Find where the given text appears and provide that cell's center as (x, y) coordinate. 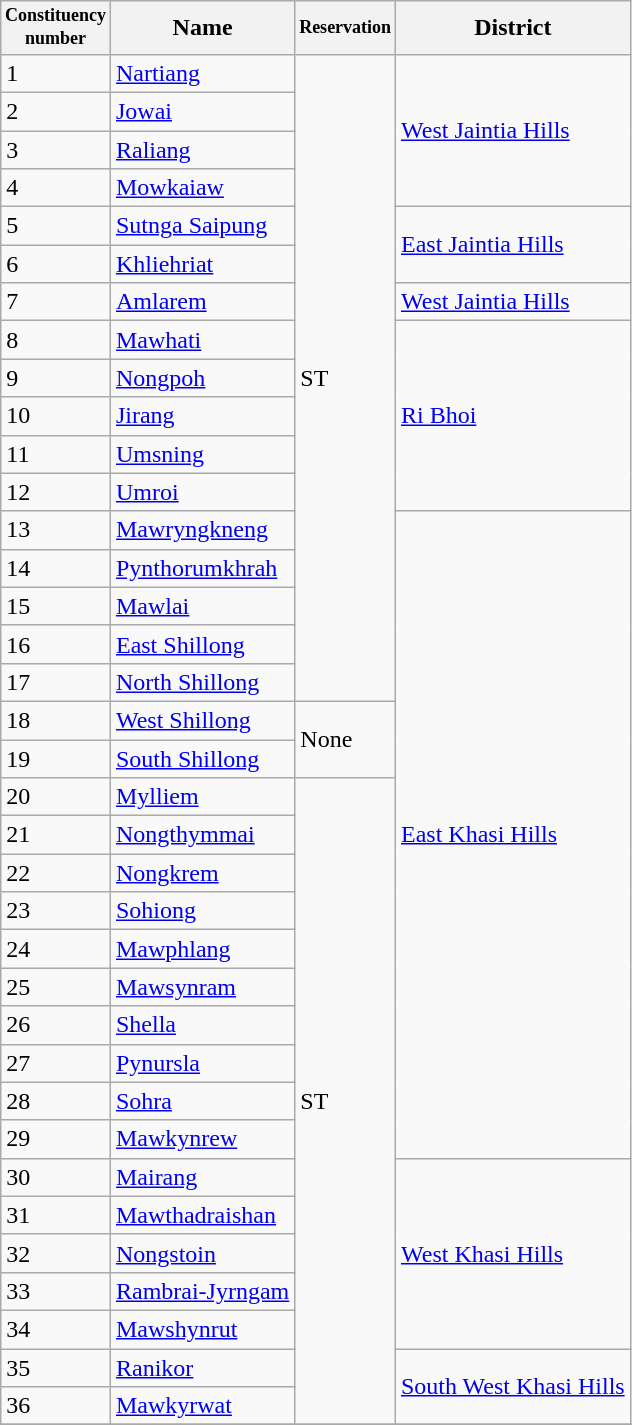
Shella (202, 1025)
Mawlai (202, 606)
8 (56, 340)
2 (56, 111)
Name (202, 28)
7 (56, 302)
Ranikor (202, 1368)
Mawshynrut (202, 1329)
Umroi (202, 492)
15 (56, 606)
19 (56, 759)
Nongkrem (202, 873)
35 (56, 1368)
12 (56, 492)
East Shillong (202, 644)
Mylliem (202, 797)
4 (56, 188)
Mowkaiaw (202, 188)
Mawhati (202, 340)
16 (56, 644)
1 (56, 73)
East Khasi Hills (512, 834)
24 (56, 949)
13 (56, 530)
20 (56, 797)
36 (56, 1406)
South West Khasi Hills (512, 1387)
West Khasi Hills (512, 1253)
Nongstoin (202, 1253)
Umsning (202, 454)
South Shillong (202, 759)
Mawryngkneng (202, 530)
22 (56, 873)
18 (56, 720)
Mawkyrwat (202, 1406)
11 (56, 454)
Khliehriat (202, 264)
Mawthadraishan (202, 1215)
27 (56, 1063)
Ri Bhoi (512, 416)
Jowai (202, 111)
30 (56, 1177)
East Jaintia Hills (512, 245)
Sohiong (202, 911)
21 (56, 835)
32 (56, 1253)
Sutnga Saipung (202, 226)
Rambrai-Jyrngam (202, 1291)
10 (56, 416)
9 (56, 378)
29 (56, 1139)
Nartiang (202, 73)
Sohra (202, 1101)
Raliang (202, 150)
34 (56, 1329)
Mawsynram (202, 987)
Amlarem (202, 302)
28 (56, 1101)
Pynthorumkhrah (202, 568)
Mawkynrew (202, 1139)
33 (56, 1291)
West Shillong (202, 720)
3 (56, 150)
Constituency number (56, 28)
17 (56, 682)
5 (56, 226)
Reservation (346, 28)
None (346, 739)
14 (56, 568)
Nongthymmai (202, 835)
North Shillong (202, 682)
Nongpoh (202, 378)
26 (56, 1025)
31 (56, 1215)
Mawphlang (202, 949)
25 (56, 987)
Mairang (202, 1177)
6 (56, 264)
District (512, 28)
23 (56, 911)
Jirang (202, 416)
Pynursla (202, 1063)
